Determine the [x, y] coordinate at the center of the cell enclosing the given text.  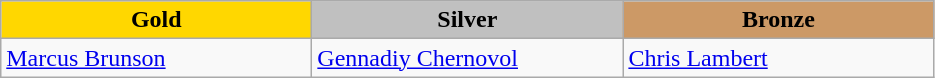
Chris Lambert [778, 58]
Bronze [778, 20]
Marcus Brunson [156, 58]
Gold [156, 20]
Gennadiy Chernovol [468, 58]
Silver [468, 20]
